Return the [X, Y] coordinate for the center point of the cell that contains the specified text.  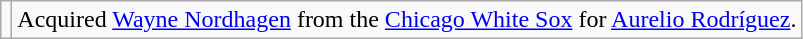
Acquired Wayne Nordhagen from the Chicago White Sox for Aurelio Rodríguez. [407, 20]
